Determine the (X, Y) coordinate at the center of the cell enclosing the given text.  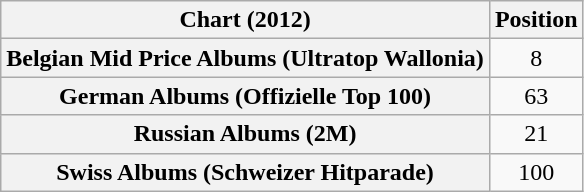
Belgian Mid Price Albums (Ultratop Wallonia) (246, 58)
Swiss Albums (Schweizer Hitparade) (246, 172)
German Albums (Offizielle Top 100) (246, 96)
Russian Albums (2M) (246, 134)
63 (536, 96)
Position (536, 20)
21 (536, 134)
8 (536, 58)
100 (536, 172)
Chart (2012) (246, 20)
